Search for the cell housing the specified text and yield its (x, y) center coordinate. 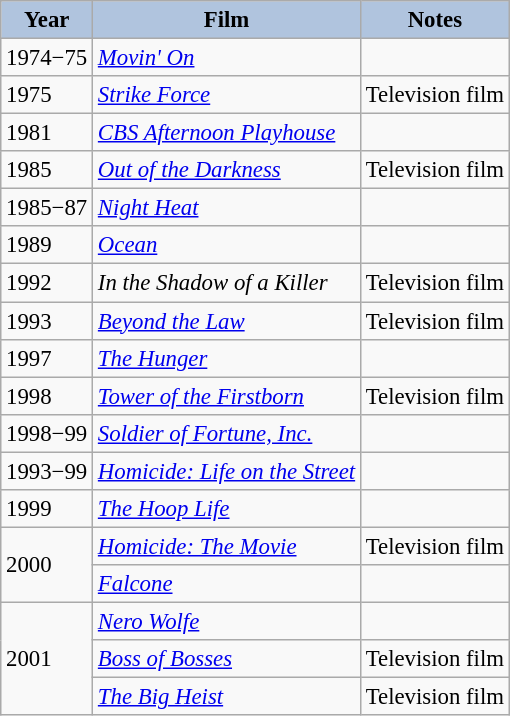
1993−99 (47, 471)
The Hunger (227, 358)
1981 (47, 133)
Night Heat (227, 208)
Year (47, 20)
1993 (47, 321)
Nero Wolfe (227, 621)
In the Shadow of a Killer (227, 283)
Boss of Bosses (227, 659)
Strike Force (227, 95)
2000 (47, 564)
1999 (47, 509)
1974−75 (47, 58)
Tower of the Firstborn (227, 396)
Falcone (227, 584)
Homicide: Life on the Street (227, 471)
1998−99 (47, 433)
Film (227, 20)
1989 (47, 245)
1985 (47, 170)
Movin' On (227, 58)
The Big Heist (227, 697)
Notes (434, 20)
1997 (47, 358)
Homicide: The Movie (227, 546)
1985−87 (47, 208)
The Hoop Life (227, 509)
Out of the Darkness (227, 170)
2001 (47, 658)
CBS Afternoon Playhouse (227, 133)
1992 (47, 283)
1975 (47, 95)
1998 (47, 396)
Ocean (227, 245)
Soldier of Fortune, Inc. (227, 433)
Beyond the Law (227, 321)
